Return the [x, y] coordinate for the center point of the cell that contains the specified text.  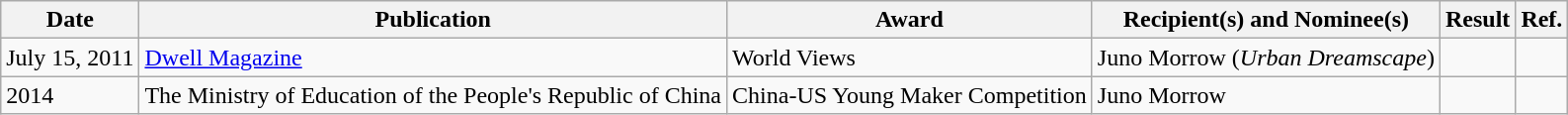
Award [910, 20]
China-US Young Maker Competition [910, 95]
Recipient(s) and Nominee(s) [1266, 20]
Juno Morrow (Urban Dreamscape) [1266, 57]
Dwell Magazine [433, 57]
Publication [433, 20]
Ref. [1541, 20]
World Views [910, 57]
The Ministry of Education of the People's Republic of China [433, 95]
July 15, 2011 [70, 57]
Juno Morrow [1266, 95]
Result [1477, 20]
Date [70, 20]
2014 [70, 95]
